Locate the cell with the specified text and output its (X, Y) center coordinate. 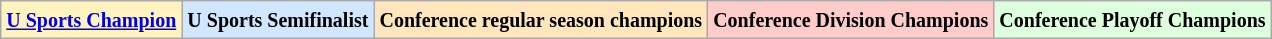
Conference Playoff Champions (1132, 20)
U Sports Semifinalist (278, 20)
U Sports Champion (92, 20)
Conference regular season champions (541, 20)
Conference Division Champions (851, 20)
